Determine the (x, y) coordinate at the center of the cell enclosing the given text.  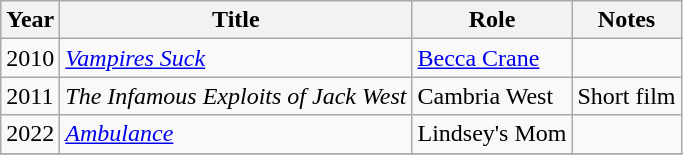
Role (492, 20)
Lindsey's Mom (492, 134)
Year (30, 20)
Short film (626, 96)
2011 (30, 96)
2010 (30, 58)
The Infamous Exploits of Jack West (236, 96)
Notes (626, 20)
Cambria West (492, 96)
Ambulance (236, 134)
Title (236, 20)
2022 (30, 134)
Becca Crane (492, 58)
Vampires Suck (236, 58)
